Detect which cell encompasses the target text, then output its (X, Y) center coordinate. 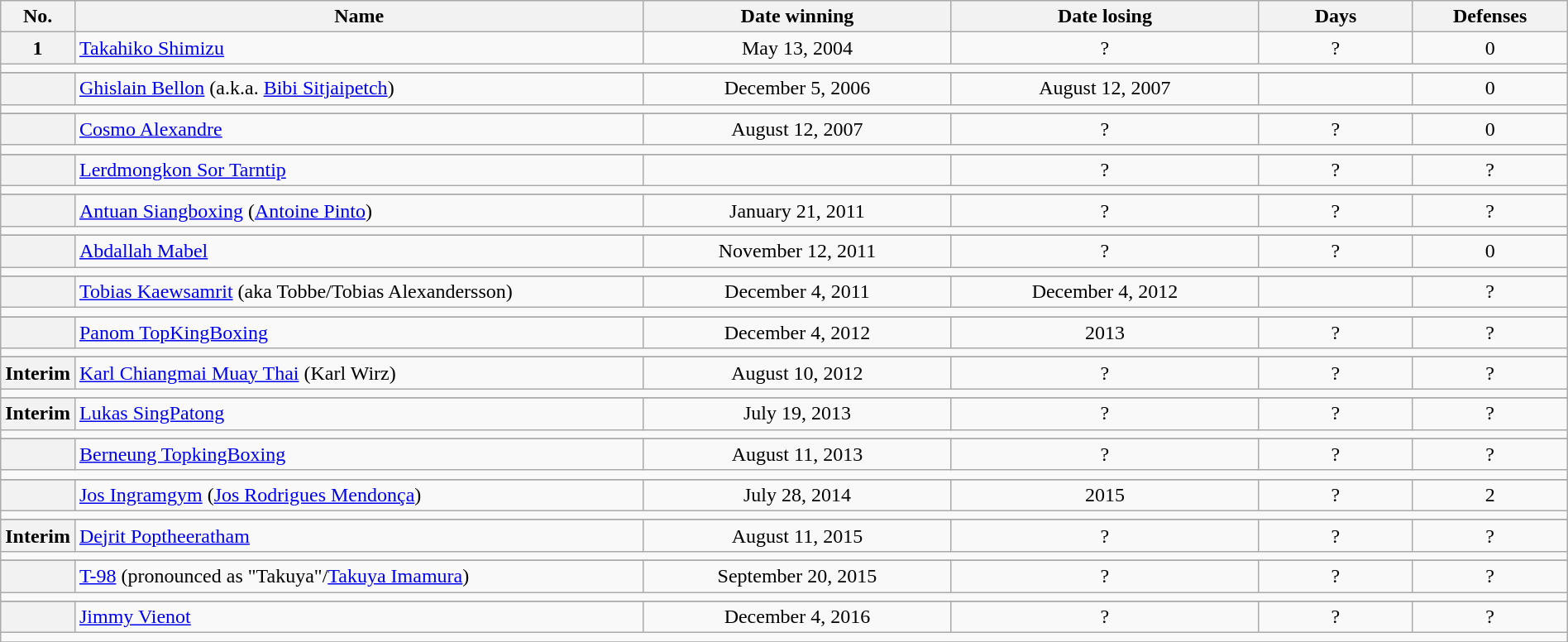
August 10, 2012 (797, 373)
Lerdmongkon Sor Tarntip (359, 170)
January 21, 2011 (797, 210)
August 11, 2015 (797, 535)
Ghislain Bellon (a.k.a. Bibi Sitjaipetch) (359, 89)
December 5, 2006 (797, 89)
Tobias Kaewsamrit (aka Tobbe/Tobias Alexandersson) (359, 292)
December 4, 2016 (797, 617)
2 (1490, 495)
Name (359, 17)
Cosmo Alexandre (359, 129)
T-98 (pronounced as "Takuya"/Takuya Imamura) (359, 576)
Takahiko Shimizu (359, 48)
September 20, 2015 (797, 576)
No. (38, 17)
Abdallah Mabel (359, 251)
Dejrit Poptheeratham (359, 535)
2013 (1105, 333)
Lukas SingPatong (359, 414)
August 11, 2013 (797, 454)
Antuan Siangboxing (Antoine Pinto) (359, 210)
December 4, 2011 (797, 292)
Jos Ingramgym (Jos Rodrigues Mendonça) (359, 495)
Panom TopKingBoxing (359, 333)
Karl Chiangmai Muay Thai (Karl Wirz) (359, 373)
July 19, 2013 (797, 414)
Date winning (797, 17)
1 (38, 48)
Days (1336, 17)
July 28, 2014 (797, 495)
Defenses (1490, 17)
Berneung TopkingBoxing (359, 454)
November 12, 2011 (797, 251)
Jimmy Vienot (359, 617)
Date losing (1105, 17)
May 13, 2004 (797, 48)
2015 (1105, 495)
